Return [x, y] of the center of cell containing provided text 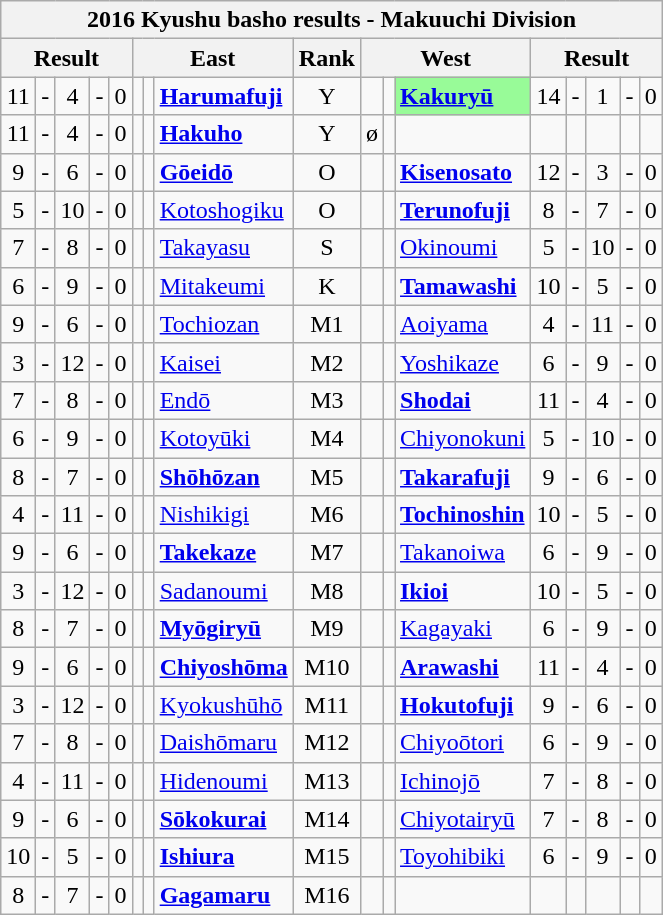
14 [548, 96]
Kagayaki [462, 629]
Hidenoumi [224, 781]
Ikioi [462, 591]
Terunofuji [462, 210]
Mitakeumi [224, 286]
Chiyoshōma [224, 667]
Harumafuji [224, 96]
Takanoiwa [462, 553]
Ichinojō [462, 781]
M3 [326, 400]
2016 Kyushu basho results - Makuuchi Division [332, 20]
Yoshikaze [462, 362]
Takekaze [224, 553]
Gagamaru [224, 895]
M12 [326, 743]
Kisenosato [462, 172]
Okinoumi [462, 248]
Myōgiryū [224, 629]
East [212, 58]
Sōkokurai [224, 819]
Takayasu [224, 248]
M2 [326, 362]
ø [372, 134]
Hakuho [224, 134]
Tochinoshin [462, 515]
Gōeidō [224, 172]
Takarafuji [462, 477]
M1 [326, 324]
Kyokushūhō [224, 705]
M4 [326, 438]
Hokutofuji [462, 705]
Toyohibiki [462, 857]
M7 [326, 553]
Tamawashi [462, 286]
M6 [326, 515]
M14 [326, 819]
Chiyotairyū [462, 819]
Kotoshogiku [224, 210]
Daishōmaru [224, 743]
Kakuryū [462, 96]
Aoiyama [462, 324]
West [446, 58]
Shodai [462, 400]
K [326, 286]
Chiyoōtori [462, 743]
M15 [326, 857]
Kotoyūki [224, 438]
M13 [326, 781]
Rank [326, 58]
M16 [326, 895]
Shōhōzan [224, 477]
S [326, 248]
M9 [326, 629]
Nishikigi [224, 515]
Kaisei [224, 362]
M8 [326, 591]
M11 [326, 705]
M5 [326, 477]
M10 [326, 667]
Endō [224, 400]
Sadanoumi [224, 591]
1 [602, 96]
Arawashi [462, 667]
Tochiozan [224, 324]
Ishiura [224, 857]
Chiyonokuni [462, 438]
